Return (X, Y) of the center of cell containing provided text 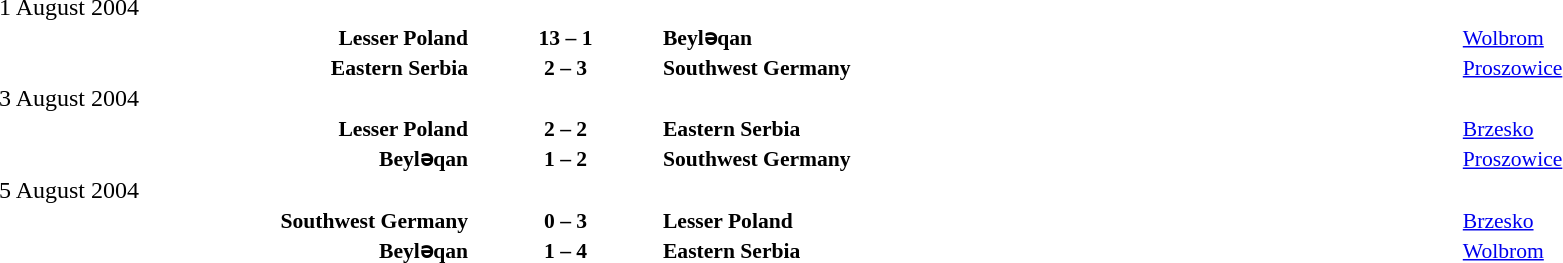
Lesser Poland (1060, 220)
Eastern Serbia (1060, 129)
2 – 2 (566, 129)
0 – 3 (566, 220)
1 – 2 (566, 159)
2 – 3 (566, 68)
Beyləqan (1060, 38)
13 – 1 (566, 38)
